Identify which cell holds the provided text, then report its (x, y) central coordinate. 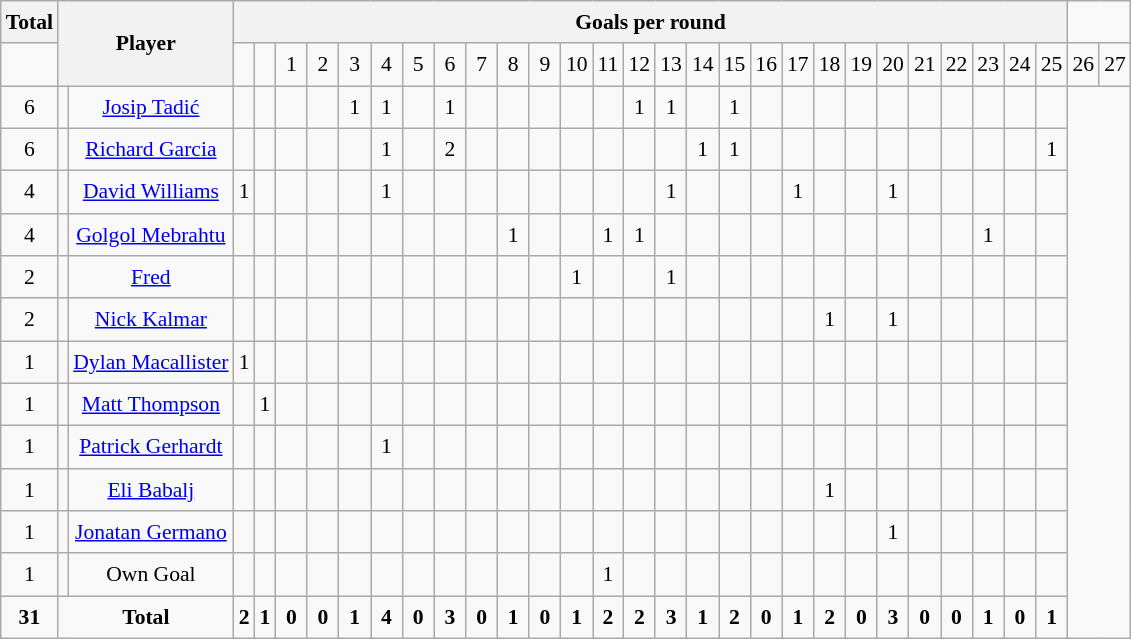
5 (418, 66)
Richard Garcia (150, 150)
8 (513, 66)
27 (1115, 66)
Fred (150, 278)
11 (608, 66)
Eli Babalj (150, 490)
10 (577, 66)
17 (798, 66)
25 (1052, 66)
18 (830, 66)
24 (1020, 66)
14 (703, 66)
26 (1083, 66)
Own Goal (150, 576)
Dylan Macallister (150, 362)
Golgol Mebrahtu (150, 236)
Patrick Gerhardt (150, 448)
13 (671, 66)
15 (735, 66)
20 (893, 66)
Jonatan Germano (150, 532)
23 (988, 66)
Matt Thompson (150, 406)
22 (957, 66)
9 (545, 66)
Player (146, 44)
Josip Tadić (150, 108)
21 (925, 66)
16 (766, 66)
Nick Kalmar (150, 320)
Goals per round (651, 22)
7 (482, 66)
19 (861, 66)
31 (30, 618)
12 (639, 66)
David Williams (150, 192)
